Extract the [x, y] coordinate from the center of the cell holding the provided text.  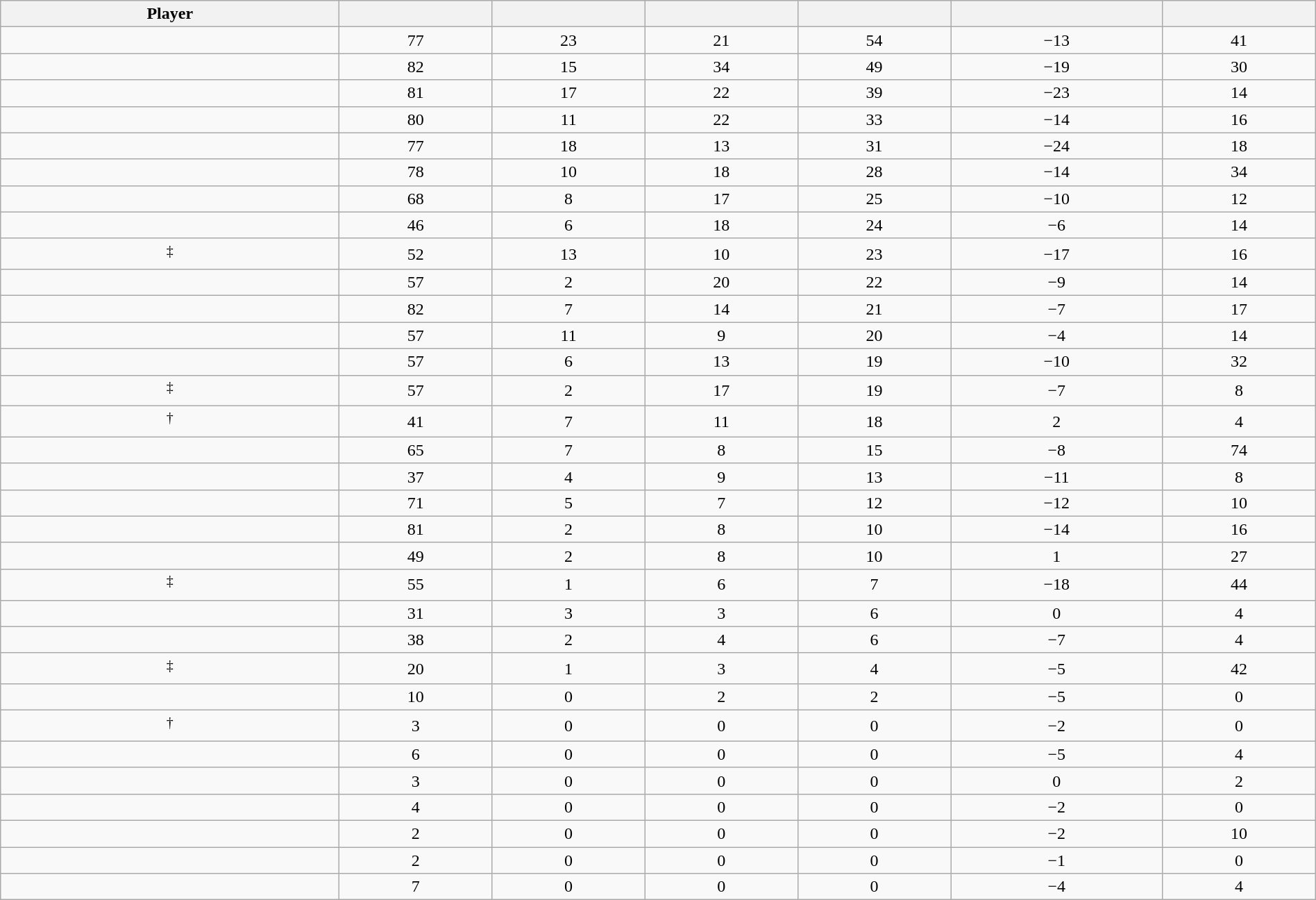
32 [1239, 362]
Player [170, 14]
54 [874, 40]
−1 [1056, 860]
30 [1239, 67]
52 [416, 254]
33 [874, 119]
−17 [1056, 254]
−19 [1056, 67]
71 [416, 503]
−24 [1056, 146]
−6 [1056, 225]
74 [1239, 450]
37 [416, 476]
−13 [1056, 40]
−11 [1056, 476]
42 [1239, 668]
5 [568, 503]
−8 [1056, 450]
−9 [1056, 283]
46 [416, 225]
39 [874, 93]
68 [416, 199]
38 [416, 640]
80 [416, 119]
55 [416, 585]
−23 [1056, 93]
44 [1239, 585]
−18 [1056, 585]
78 [416, 172]
25 [874, 199]
28 [874, 172]
24 [874, 225]
65 [416, 450]
−12 [1056, 503]
27 [1239, 556]
